Capture the cell that displays the provided text and extract its (X, Y) central coordinate. 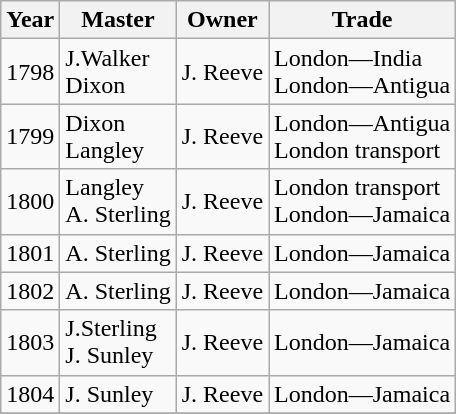
J.WalkerDixon (118, 72)
LangleyA. Sterling (118, 202)
1804 (30, 394)
1799 (30, 136)
London—IndiaLondon—Antigua (362, 72)
J.SterlingJ. Sunley (118, 342)
Owner (222, 20)
Trade (362, 20)
1802 (30, 291)
Year (30, 20)
1800 (30, 202)
1798 (30, 72)
J. Sunley (118, 394)
1801 (30, 253)
London—AntiguaLondon transport (362, 136)
DixonLangley (118, 136)
Master (118, 20)
1803 (30, 342)
London transportLondon—Jamaica (362, 202)
